Scan for the cell matching the given text and deliver its [X, Y] coordinate at center. 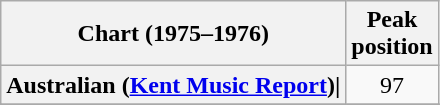
Chart (1975–1976) [174, 34]
Australian (Kent Music Report)| [174, 85]
97 [392, 85]
Peakposition [392, 34]
